Provide the (x, y) coordinate of the cell's center where the given text is located.  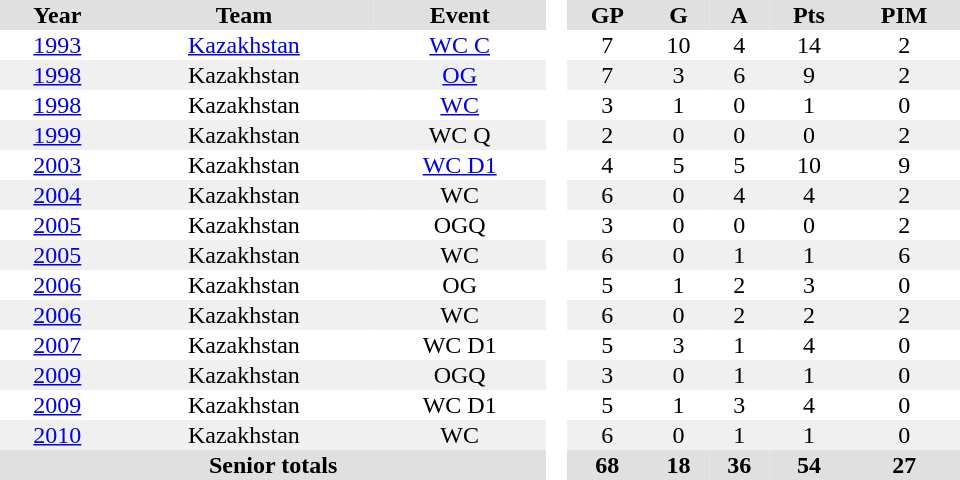
Senior totals (273, 465)
WC C (460, 45)
GP (607, 15)
2003 (58, 165)
G (678, 15)
1999 (58, 135)
2007 (58, 345)
1993 (58, 45)
Event (460, 15)
27 (904, 465)
WC Q (460, 135)
68 (607, 465)
2004 (58, 195)
A (740, 15)
2010 (58, 435)
18 (678, 465)
PIM (904, 15)
14 (810, 45)
36 (740, 465)
54 (810, 465)
Year (58, 15)
Pts (810, 15)
Team (244, 15)
